For the text-containing cell, return its midpoint in (X, Y) coordinate format. 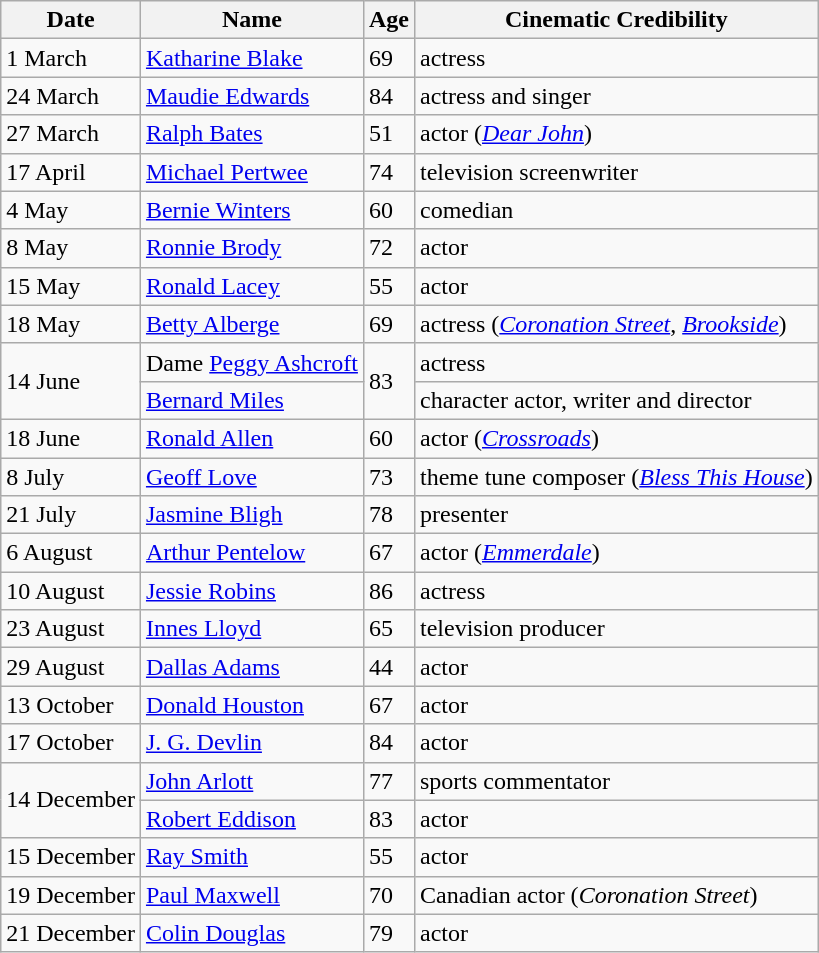
Ronald Lacey (252, 286)
Dallas Adams (252, 667)
John Arlott (252, 781)
Ronnie Brody (252, 248)
J. G. Devlin (252, 743)
Donald Houston (252, 705)
Age (388, 20)
13 October (71, 705)
Jasmine Bligh (252, 515)
Innes Lloyd (252, 629)
15 December (71, 857)
Robert Eddison (252, 819)
Bernard Miles (252, 400)
character actor, writer and director (616, 400)
theme tune composer (Bless This House) (616, 477)
Colin Douglas (252, 933)
Jessie Robins (252, 591)
44 (388, 667)
4 May (71, 210)
Canadian actor (Coronation Street) (616, 895)
Cinematic Credibility (616, 20)
77 (388, 781)
Date (71, 20)
6 August (71, 553)
Betty Alberge (252, 324)
65 (388, 629)
18 May (71, 324)
19 December (71, 895)
comedian (616, 210)
Dame Peggy Ashcroft (252, 362)
24 March (71, 96)
1 March (71, 58)
27 March (71, 134)
actor (Emmerdale) (616, 553)
Maudie Edwards (252, 96)
actress (Coronation Street, Brookside) (616, 324)
Name (252, 20)
Ray Smith (252, 857)
21 July (71, 515)
70 (388, 895)
72 (388, 248)
Michael Pertwee (252, 172)
television producer (616, 629)
Geoff Love (252, 477)
actor (Crossroads) (616, 438)
Arthur Pentelow (252, 553)
23 August (71, 629)
presenter (616, 515)
86 (388, 591)
10 August (71, 591)
television screenwriter (616, 172)
Bernie Winters (252, 210)
Paul Maxwell (252, 895)
14 December (71, 800)
18 June (71, 438)
Ronald Allen (252, 438)
8 May (71, 248)
21 December (71, 933)
actress and singer (616, 96)
29 August (71, 667)
8 July (71, 477)
73 (388, 477)
14 June (71, 381)
51 (388, 134)
78 (388, 515)
actor (Dear John) (616, 134)
15 May (71, 286)
sports commentator (616, 781)
Ralph Bates (252, 134)
79 (388, 933)
74 (388, 172)
17 April (71, 172)
17 October (71, 743)
Katharine Blake (252, 58)
